Scan for the cell matching the given text and deliver its [x, y] coordinate at center. 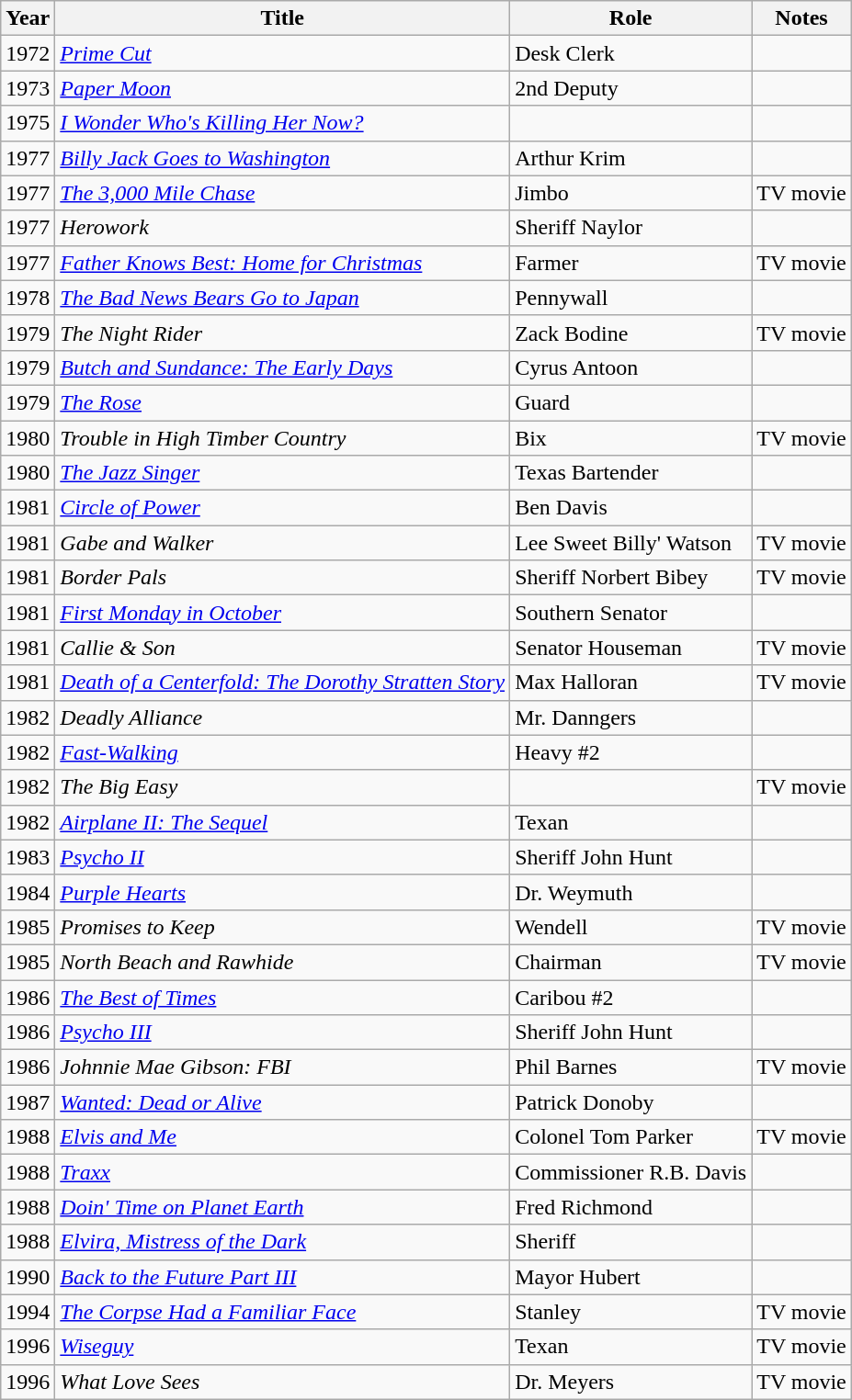
Fast-Walking [283, 752]
Wanted: Dead or Alive [283, 1102]
Role [630, 18]
Deadly Alliance [283, 717]
The Night Rider [283, 333]
Commissioner R.B. Davis [630, 1172]
Wendell [630, 927]
Billy Jack Goes to Washington [283, 158]
Psycho II [283, 857]
Zack Bodine [630, 333]
Johnnie Mae Gibson: FBI [283, 1067]
Ben Davis [630, 508]
Purple Hearts [283, 892]
Prime Cut [283, 53]
Promises to Keep [283, 927]
Notes [801, 18]
Lee Sweet Billy' Watson [630, 543]
Traxx [283, 1172]
Sheriff Naylor [630, 228]
Senator Houseman [630, 648]
Paper Moon [283, 88]
Mr. Danngers [630, 717]
Elvira, Mistress of the Dark [283, 1242]
Caribou #2 [630, 997]
Bix [630, 438]
Fred Richmond [630, 1207]
Wiseguy [283, 1347]
1983 [28, 857]
Border Pals [283, 578]
Dr. Meyers [630, 1382]
The Corpse Had a Familiar Face [283, 1312]
Texas Bartender [630, 473]
The Best of Times [283, 997]
Sheriff Norbert Bibey [630, 578]
The Big Easy [283, 787]
Arthur Krim [630, 158]
Stanley [630, 1312]
What Love Sees [283, 1382]
Title [283, 18]
1984 [28, 892]
Max Halloran [630, 683]
Trouble in High Timber Country [283, 438]
Gabe and Walker [283, 543]
Farmer [630, 263]
The Bad News Bears Go to Japan [283, 298]
Pennywall [630, 298]
1973 [28, 88]
Doin' Time on Planet Earth [283, 1207]
Circle of Power [283, 508]
Phil Barnes [630, 1067]
Back to the Future Part III [283, 1277]
I Wonder Who's Killing Her Now? [283, 123]
Father Knows Best: Home for Christmas [283, 263]
Jimbo [630, 193]
First Monday in October [283, 613]
Elvis and Me [283, 1137]
Desk Clerk [630, 53]
The 3,000 Mile Chase [283, 193]
Dr. Weymuth [630, 892]
Airplane II: The Sequel [283, 822]
The Rose [283, 402]
The Jazz Singer [283, 473]
Heavy #2 [630, 752]
Death of a Centerfold: The Dorothy Stratten Story [283, 683]
1987 [28, 1102]
Cyrus Antoon [630, 367]
Herowork [283, 228]
1978 [28, 298]
1975 [28, 123]
North Beach and Rawhide [283, 962]
Chairman [630, 962]
Sheriff [630, 1242]
Psycho III [283, 1033]
1990 [28, 1277]
Patrick Donoby [630, 1102]
Year [28, 18]
1994 [28, 1312]
Mayor Hubert [630, 1277]
Southern Senator [630, 613]
Colonel Tom Parker [630, 1137]
Butch and Sundance: The Early Days [283, 367]
Guard [630, 402]
2nd Deputy [630, 88]
Callie & Son [283, 648]
1972 [28, 53]
